For the text-containing cell, return its midpoint in [x, y] coordinate format. 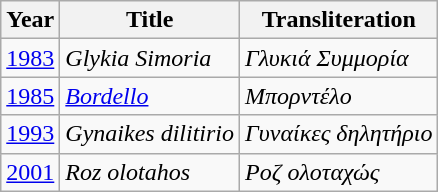
1985 [30, 96]
Gynaikes dilitirio [150, 134]
Title [150, 20]
Year [30, 20]
1983 [30, 58]
Glykia Simoria [150, 58]
Bordello [150, 96]
Γλυκιά Συμμορία [339, 58]
1993 [30, 134]
Ροζ ολοταχώς [339, 172]
Μπορντέλο [339, 96]
Transliteration [339, 20]
2001 [30, 172]
Roz olotahos [150, 172]
Γυναίκες δηλητήριο [339, 134]
